Return the (X, Y) coordinate for the center point of the cell that contains the specified text.  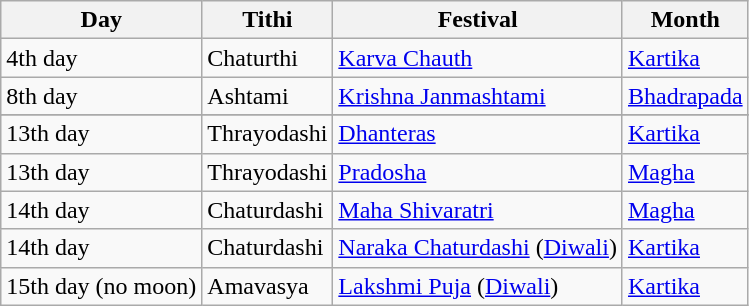
15th day (no moon) (102, 286)
4th day (102, 58)
Lakshmi Puja (Diwali) (478, 286)
Ashtami (268, 96)
Maha Shivaratri (478, 210)
Krishna Janmashtami (478, 96)
Bhadrapada (685, 96)
Month (685, 20)
Amavasya (268, 286)
Festival (478, 20)
Tithi (268, 20)
Dhanteras (478, 134)
Naraka Chaturdashi (Diwali) (478, 248)
8th day (102, 96)
Pradosha (478, 172)
Chaturthi (268, 58)
Karva Chauth (478, 58)
Day (102, 20)
